Pinpoint the cell where the given text exists, returning its (X, Y) midpoint coordinate. 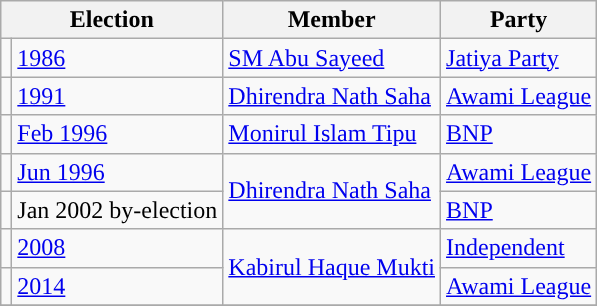
1991 (118, 96)
Feb 1996 (118, 134)
Jatiya Party (519, 58)
2008 (118, 248)
Jun 1996 (118, 172)
Kabirul Haque Mukti (332, 267)
Independent (519, 248)
2014 (118, 286)
Monirul Islam Tipu (332, 134)
Jan 2002 by-election (118, 210)
SM Abu Sayeed (332, 58)
Member (332, 20)
1986 (118, 58)
Party (519, 20)
Election (112, 20)
